For the text-containing cell, return its midpoint in (X, Y) coordinate format. 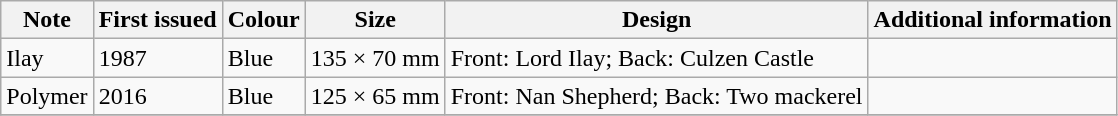
2016 (158, 96)
Polymer (47, 96)
Design (656, 20)
Additional information (992, 20)
First issued (158, 20)
Size (375, 20)
Front: Lord Ilay; Back: Culzen Castle (656, 58)
135 × 70 mm (375, 58)
Colour (264, 20)
Front: Nan Shepherd; Back: Two mackerel (656, 96)
Note (47, 20)
Ilay (47, 58)
125 × 65 mm (375, 96)
1987 (158, 58)
